Capture the cell that displays the provided text and extract its (x, y) central coordinate. 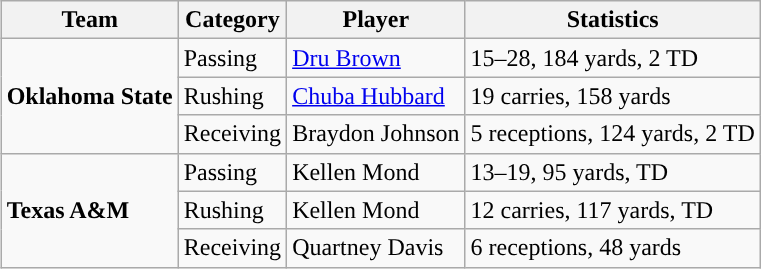
Player (376, 20)
Quartney Davis (376, 248)
6 receptions, 48 yards (612, 248)
Braydon Johnson (376, 134)
Oklahoma State (90, 96)
15–28, 184 yards, 2 TD (612, 58)
19 carries, 158 yards (612, 96)
12 carries, 117 yards, TD (612, 210)
Dru Brown (376, 58)
Team (90, 20)
13–19, 95 yards, TD (612, 172)
Chuba Hubbard (376, 96)
Texas A&M (90, 210)
Category (232, 20)
5 receptions, 124 yards, 2 TD (612, 134)
Statistics (612, 20)
